Scan for the cell matching the given text and deliver its [x, y] coordinate at center. 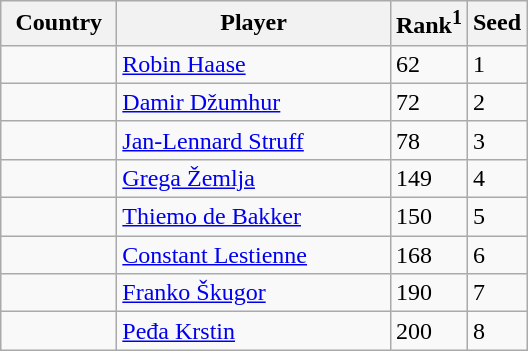
Seed [496, 24]
Jan-Lennard Struff [254, 140]
4 [496, 178]
Country [59, 24]
Grega Žemlja [254, 178]
8 [496, 331]
Constant Lestienne [254, 255]
5 [496, 217]
2 [496, 102]
149 [428, 178]
78 [428, 140]
Rank1 [428, 24]
Player [254, 24]
190 [428, 293]
Thiemo de Bakker [254, 217]
168 [428, 255]
72 [428, 102]
Damir Džumhur [254, 102]
Robin Haase [254, 64]
Peđa Krstin [254, 331]
150 [428, 217]
200 [428, 331]
1 [496, 64]
7 [496, 293]
Franko Škugor [254, 293]
6 [496, 255]
3 [496, 140]
62 [428, 64]
